Pinpoint the cell where the given text exists, returning its [x, y] midpoint coordinate. 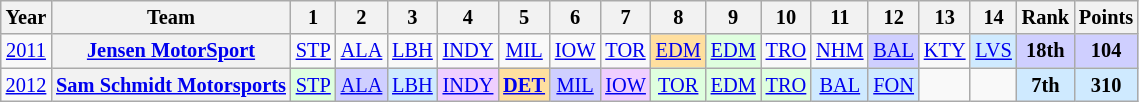
Sam Schmidt Motorsports [171, 85]
104 [1106, 51]
12 [893, 17]
4 [468, 17]
KTY [945, 51]
Points [1106, 17]
2011 [26, 51]
1 [314, 17]
2012 [26, 85]
Jensen MotorSport [171, 51]
18th [1046, 51]
310 [1106, 85]
6 [575, 17]
Team [171, 17]
Rank [1046, 17]
NHM [840, 51]
10 [786, 17]
DET [524, 85]
7th [1046, 85]
LVS [993, 51]
8 [678, 17]
11 [840, 17]
Year [26, 17]
13 [945, 17]
5 [524, 17]
7 [625, 17]
14 [993, 17]
9 [734, 17]
2 [362, 17]
3 [412, 17]
FON [893, 85]
